Provide the [X, Y] coordinate of the cell's center where the given text is located.  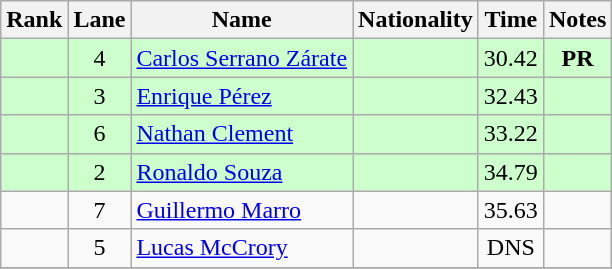
Nationality [416, 20]
4 [100, 58]
3 [100, 96]
32.43 [510, 96]
Ronaldo Souza [242, 172]
7 [100, 210]
Name [242, 20]
DNS [510, 248]
Carlos Serrano Zárate [242, 58]
5 [100, 248]
Enrique Pérez [242, 96]
Nathan Clement [242, 134]
35.63 [510, 210]
Guillermo Marro [242, 210]
6 [100, 134]
33.22 [510, 134]
Lane [100, 20]
34.79 [510, 172]
30.42 [510, 58]
Time [510, 20]
Lucas McCrory [242, 248]
Rank [34, 20]
2 [100, 172]
Notes [577, 20]
PR [577, 58]
